From the cell containing the given text, extract its center point as [X, Y] coordinate. 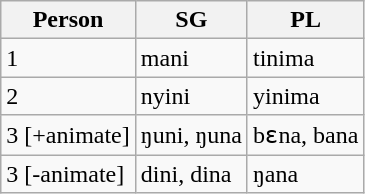
ŋana [306, 173]
3 [-animate] [68, 173]
dini, dina [191, 173]
nyini [191, 96]
Person [68, 20]
2 [68, 96]
SG [191, 20]
yinima [306, 96]
PL [306, 20]
1 [68, 58]
ŋuni, ŋuna [191, 135]
bɛna, bana [306, 135]
tinima [306, 58]
mani [191, 58]
3 [+animate] [68, 135]
